Search for the cell housing the specified text and yield its [x, y] center coordinate. 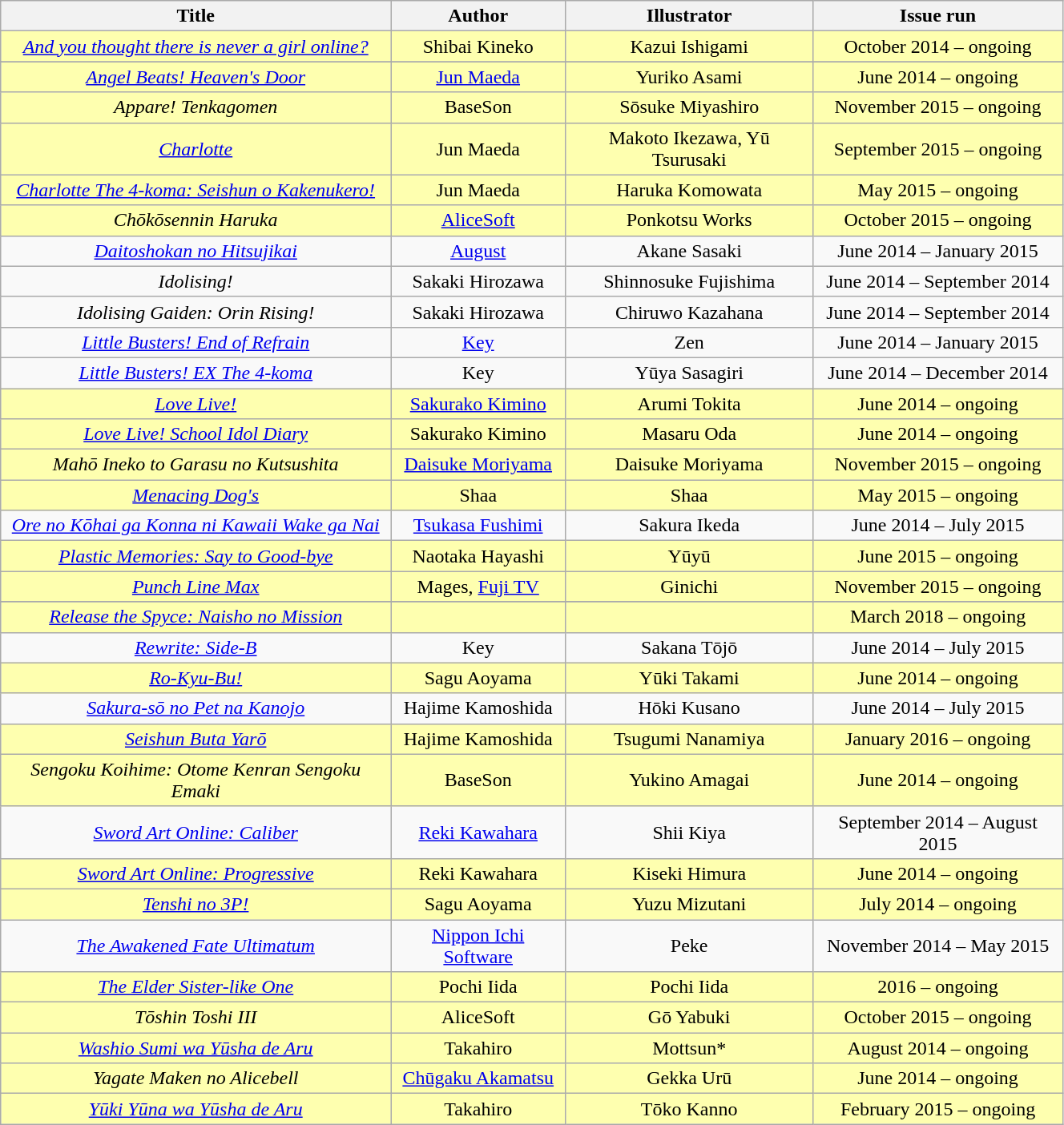
Title [195, 16]
Hōki Kusano [689, 708]
Yuzu Mizutani [689, 904]
Yūki Yūna wa Yūsha de Aru [195, 1109]
Tōshin Toshi III [195, 1018]
June 2014 – December 2014 [938, 373]
Yagate Maken no Alicebell [195, 1079]
Nippon Ichi Software [478, 946]
The Awakened Fate Ultimatum [195, 946]
The Elder Sister-like One [195, 987]
Sakura-sō no Pet na Kanojo [195, 708]
Makoto Ikezawa, Yū Tsurusaki [689, 149]
Washio Sumi wa Yūsha de Aru [195, 1048]
Arumi Tokita [689, 403]
Chiruwo Kazahana [689, 312]
Release the Spyce: Naisho no Mission [195, 617]
Menacing Dog's [195, 495]
Tenshi no 3P! [195, 904]
Seishun Buta Yarō [195, 739]
Yūya Sasagiri [689, 373]
March 2018 – ongoing [938, 617]
Yūyū [689, 556]
Sakura Ikeda [689, 526]
Love Live! [195, 403]
Haruka Komowata [689, 190]
Idolising Gaiden: Orin Rising! [195, 312]
Kazui Ishigami [689, 46]
August 2014 – ongoing [938, 1048]
August [478, 251]
Little Busters! End of Refrain [195, 342]
Yuriko Asami [689, 77]
Akane Sasaki [689, 251]
Tōko Kanno [689, 1109]
Author [478, 16]
November 2014 – May 2015 [938, 946]
Gekka Urū [689, 1079]
Daitoshokan no Hitsujikai [195, 251]
Ro-Kyu-Bu! [195, 678]
Plastic Memories: Say to Good-bye [195, 556]
Charlotte The 4-koma: Seishun o Kakenukero! [195, 190]
Sakana Tōjō [689, 647]
Kiseki Himura [689, 873]
Ginichi [689, 587]
And you thought there is never a girl online? [195, 46]
Shii Kiya [689, 832]
Charlotte [195, 149]
Rewrite: Side-B [195, 647]
Tsukasa Fushimi [478, 526]
September 2014 – August 2015 [938, 832]
January 2016 – ongoing [938, 739]
Yūki Takami [689, 678]
Love Live! School Idol Diary [195, 434]
Mottsun* [689, 1048]
Mages, Fuji TV [478, 587]
Illustrator [689, 16]
October 2014 – ongoing [938, 46]
Angel Beats! Heaven's Door [195, 77]
Sengoku Koihime: Otome Kenran Sengoku Emaki [195, 780]
Chūgaku Akamatsu [478, 1079]
Ore no Kōhai ga Konna ni Kawaii Wake ga Nai [195, 526]
Shinnosuke Fujishima [689, 281]
Sōsuke Miyashiro [689, 107]
Issue run [938, 16]
June 2015 – ongoing [938, 556]
Naotaka Hayashi [478, 556]
Sword Art Online: Progressive [195, 873]
Appare! Tenkagomen [195, 107]
Mahō Ineko to Garasu no Kutsushita [195, 465]
February 2015 – ongoing [938, 1109]
2016 – ongoing [938, 987]
Masaru Oda [689, 434]
Chōkōsennin Haruka [195, 220]
September 2015 – ongoing [938, 149]
Ponkotsu Works [689, 220]
Peke [689, 946]
Little Busters! EX The 4-koma [195, 373]
Yukino Amagai [689, 780]
Punch Line Max [195, 587]
July 2014 – ongoing [938, 904]
Shibai Kineko [478, 46]
Gō Yabuki [689, 1018]
Idolising! [195, 281]
Zen [689, 342]
Sword Art Online: Caliber [195, 832]
Tsugumi Nanamiya [689, 739]
